Search for the cell housing the specified text and yield its (x, y) center coordinate. 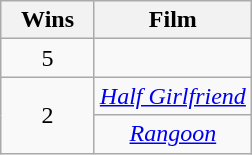
2 (48, 115)
5 (48, 58)
Rangoon (172, 134)
Film (172, 20)
Wins (48, 20)
Half Girlfriend (172, 96)
